Capture the cell that displays the provided text and extract its [x, y] central coordinate. 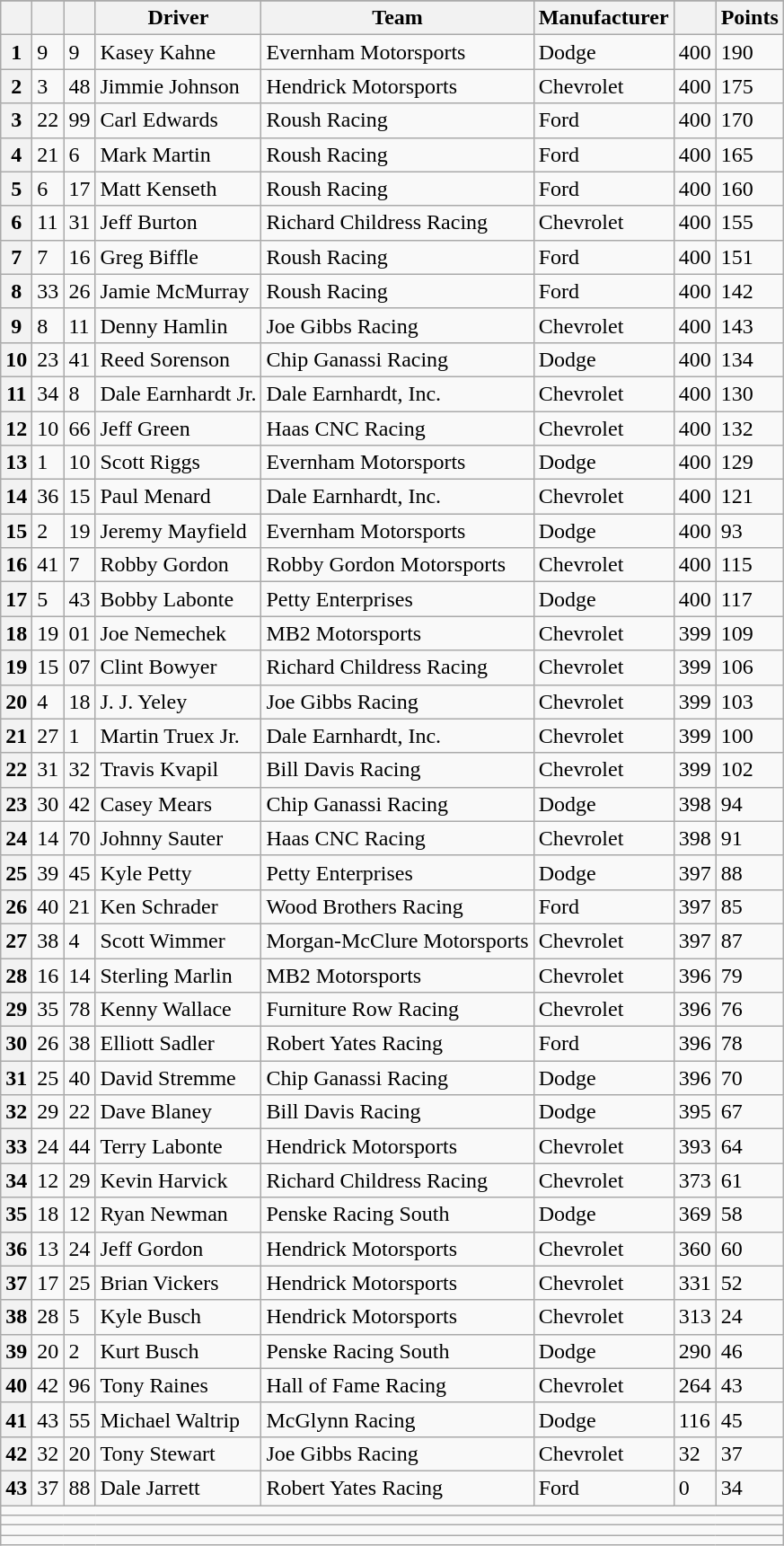
160 [749, 189]
Ken Schrader [178, 906]
369 [695, 1215]
Tony Stewart [178, 1453]
129 [749, 463]
103 [749, 702]
Manufacturer [603, 18]
91 [749, 838]
Kasey Kahne [178, 52]
Travis Kvapil [178, 770]
Bobby Labonte [178, 599]
Kurt Busch [178, 1351]
109 [749, 633]
60 [749, 1249]
Hall of Fame Racing [397, 1385]
360 [695, 1249]
Furniture Row Racing [397, 1010]
116 [695, 1419]
Joe Nemechek [178, 633]
Kyle Busch [178, 1317]
Brian Vickers [178, 1283]
Robby Gordon Motorsports [397, 565]
Jeff Green [178, 428]
Jeff Burton [178, 223]
264 [695, 1385]
96 [79, 1385]
393 [695, 1146]
115 [749, 565]
175 [749, 86]
130 [749, 393]
Reed Sorenson [178, 359]
373 [695, 1180]
55 [79, 1419]
Martin Truex Jr. [178, 736]
155 [749, 223]
J. J. Yeley [178, 702]
Clint Bowyer [178, 667]
79 [749, 975]
66 [79, 428]
Casey Mears [178, 804]
46 [749, 1351]
67 [749, 1112]
Dave Blaney [178, 1112]
Points [749, 18]
Kenny Wallace [178, 1010]
David Stremme [178, 1078]
Sterling Marlin [178, 975]
Driver [178, 18]
331 [695, 1283]
Morgan-McClure Motorsports [397, 941]
Robby Gordon [178, 565]
142 [749, 291]
61 [749, 1180]
Elliott Sadler [178, 1044]
58 [749, 1215]
121 [749, 497]
170 [749, 120]
48 [79, 86]
Jeff Gordon [178, 1249]
100 [749, 736]
Denny Hamlin [178, 325]
Dale Jarrett [178, 1488]
Ryan Newman [178, 1215]
165 [749, 155]
Kyle Petty [178, 872]
Johnny Sauter [178, 838]
44 [79, 1146]
Scott Wimmer [178, 941]
Mark Martin [178, 155]
64 [749, 1146]
190 [749, 52]
Jeremy Mayfield [178, 531]
Paul Menard [178, 497]
Matt Kenseth [178, 189]
Team [397, 18]
Tony Raines [178, 1385]
143 [749, 325]
102 [749, 770]
85 [749, 906]
Michael Waltrip [178, 1419]
99 [79, 120]
01 [79, 633]
94 [749, 804]
0 [695, 1488]
Terry Labonte [178, 1146]
151 [749, 257]
Greg Biffle [178, 257]
117 [749, 599]
395 [695, 1112]
Jimmie Johnson [178, 86]
87 [749, 941]
Scott Riggs [178, 463]
313 [695, 1317]
134 [749, 359]
Wood Brothers Racing [397, 906]
Dale Earnhardt Jr. [178, 393]
Carl Edwards [178, 120]
106 [749, 667]
132 [749, 428]
93 [749, 531]
McGlynn Racing [397, 1419]
Kevin Harvick [178, 1180]
52 [749, 1283]
76 [749, 1010]
Jamie McMurray [178, 291]
07 [79, 667]
290 [695, 1351]
